Detect which cell encompasses the target text, then output its [x, y] center coordinate. 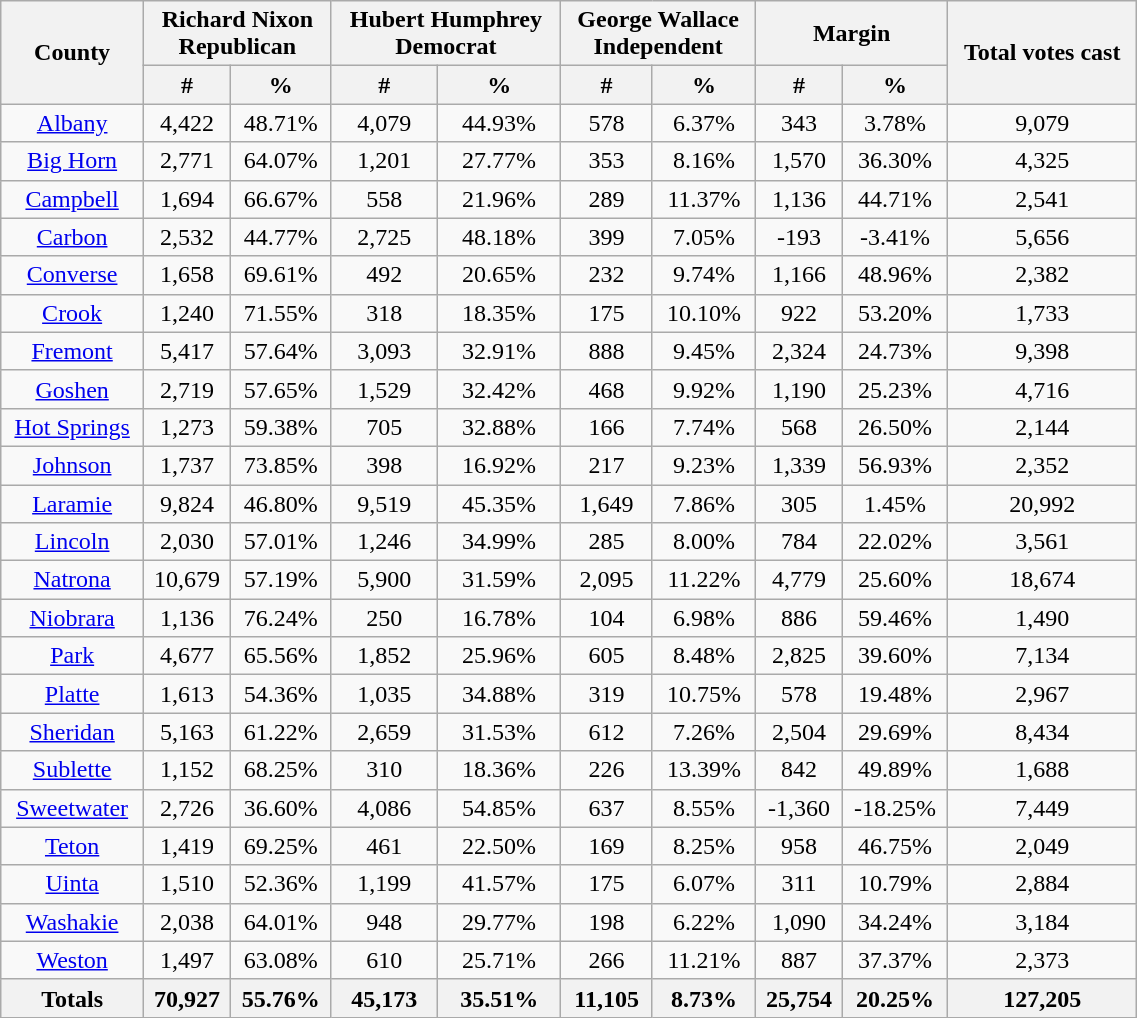
10.75% [704, 694]
2,504 [800, 732]
64.01% [282, 922]
Goshen [72, 389]
1,152 [188, 770]
22.50% [500, 846]
888 [607, 351]
-3.41% [896, 237]
1,613 [188, 694]
9.23% [704, 465]
610 [384, 960]
32.91% [500, 351]
Natrona [72, 580]
11,105 [607, 998]
Washakie [72, 922]
1,570 [800, 161]
Campbell [72, 199]
46.80% [282, 503]
Total votes cast [1042, 52]
784 [800, 542]
4,422 [188, 123]
7.05% [704, 237]
4,086 [384, 808]
127,205 [1042, 998]
Converse [72, 275]
57.01% [282, 542]
57.64% [282, 351]
9.45% [704, 351]
45.35% [500, 503]
2,884 [1042, 884]
25.96% [500, 656]
21.96% [500, 199]
166 [607, 427]
2,771 [188, 161]
48.18% [500, 237]
65.56% [282, 656]
266 [607, 960]
44.77% [282, 237]
-18.25% [896, 808]
705 [384, 427]
Hot Springs [72, 427]
Uinta [72, 884]
1,737 [188, 465]
1,201 [384, 161]
76.24% [282, 618]
232 [607, 275]
9.74% [704, 275]
Teton [72, 846]
1,166 [800, 275]
2,373 [1042, 960]
61.22% [282, 732]
6.22% [704, 922]
2,532 [188, 237]
63.08% [282, 960]
11.37% [704, 199]
4,677 [188, 656]
7.26% [704, 732]
24.73% [896, 351]
25.60% [896, 580]
25.23% [896, 389]
8.48% [704, 656]
1,529 [384, 389]
104 [607, 618]
468 [607, 389]
73.85% [282, 465]
5,900 [384, 580]
6.07% [704, 884]
318 [384, 313]
310 [384, 770]
399 [607, 237]
1,510 [188, 884]
48.71% [282, 123]
16.92% [500, 465]
1,419 [188, 846]
4,716 [1042, 389]
Laramie [72, 503]
County [72, 52]
25.71% [500, 960]
3,561 [1042, 542]
29.77% [500, 922]
Weston [72, 960]
1.45% [896, 503]
2,030 [188, 542]
887 [800, 960]
1,497 [188, 960]
2,726 [188, 808]
56.93% [896, 465]
Park [72, 656]
57.19% [282, 580]
343 [800, 123]
2,144 [1042, 427]
Fremont [72, 351]
1,852 [384, 656]
3.78% [896, 123]
9,398 [1042, 351]
7,134 [1042, 656]
29.69% [896, 732]
1,688 [1042, 770]
57.65% [282, 389]
461 [384, 846]
25,754 [800, 998]
10.10% [704, 313]
18.35% [500, 313]
637 [607, 808]
4,325 [1042, 161]
34.24% [896, 922]
69.25% [282, 846]
5,163 [188, 732]
4,779 [800, 580]
289 [607, 199]
353 [607, 161]
44.93% [500, 123]
32.42% [500, 389]
2,095 [607, 580]
7.86% [704, 503]
55.76% [282, 998]
Albany [72, 123]
7.74% [704, 427]
5,656 [1042, 237]
Sheridan [72, 732]
1,694 [188, 199]
52.36% [282, 884]
54.36% [282, 694]
Crook [72, 313]
45,173 [384, 998]
48.96% [896, 275]
8.55% [704, 808]
32.88% [500, 427]
2,541 [1042, 199]
Richard NixonRepublican [238, 34]
8.16% [704, 161]
Niobrara [72, 618]
35.51% [500, 998]
305 [800, 503]
948 [384, 922]
558 [384, 199]
19.48% [896, 694]
1,035 [384, 694]
39.60% [896, 656]
34.99% [500, 542]
22.02% [896, 542]
605 [607, 656]
Margin [852, 34]
54.85% [500, 808]
9.92% [704, 389]
612 [607, 732]
41.57% [500, 884]
Lincoln [72, 542]
64.07% [282, 161]
-1,360 [800, 808]
1,190 [800, 389]
20.25% [896, 998]
1,658 [188, 275]
Sweetwater [72, 808]
-193 [800, 237]
922 [800, 313]
958 [800, 846]
5,417 [188, 351]
26.50% [896, 427]
9,519 [384, 503]
6.37% [704, 123]
8.73% [704, 998]
7,449 [1042, 808]
3,093 [384, 351]
44.71% [896, 199]
8,434 [1042, 732]
4,079 [384, 123]
2,324 [800, 351]
11.22% [704, 580]
568 [800, 427]
2,967 [1042, 694]
886 [800, 618]
2,825 [800, 656]
46.75% [896, 846]
20.65% [500, 275]
18,674 [1042, 580]
1,339 [800, 465]
842 [800, 770]
2,049 [1042, 846]
1,490 [1042, 618]
11.21% [704, 960]
8.25% [704, 846]
1,273 [188, 427]
36.60% [282, 808]
Johnson [72, 465]
37.37% [896, 960]
71.55% [282, 313]
319 [607, 694]
1,733 [1042, 313]
34.88% [500, 694]
31.59% [500, 580]
169 [607, 846]
16.78% [500, 618]
398 [384, 465]
6.98% [704, 618]
59.46% [896, 618]
8.00% [704, 542]
68.25% [282, 770]
9,079 [1042, 123]
198 [607, 922]
59.38% [282, 427]
1,649 [607, 503]
492 [384, 275]
250 [384, 618]
1,246 [384, 542]
10,679 [188, 580]
Carbon [72, 237]
226 [607, 770]
1,240 [188, 313]
Hubert HumphreyDemocrat [446, 34]
10.79% [896, 884]
Sublette [72, 770]
2,719 [188, 389]
311 [800, 884]
3,184 [1042, 922]
2,725 [384, 237]
1,090 [800, 922]
2,659 [384, 732]
27.77% [500, 161]
Totals [72, 998]
285 [607, 542]
Platte [72, 694]
36.30% [896, 161]
217 [607, 465]
70,927 [188, 998]
9,824 [188, 503]
2,382 [1042, 275]
31.53% [500, 732]
66.67% [282, 199]
20,992 [1042, 503]
Big Horn [72, 161]
13.39% [704, 770]
49.89% [896, 770]
1,199 [384, 884]
18.36% [500, 770]
2,352 [1042, 465]
George WallaceIndependent [658, 34]
2,038 [188, 922]
53.20% [896, 313]
69.61% [282, 275]
